For the text-containing cell, return its midpoint in (X, Y) coordinate format. 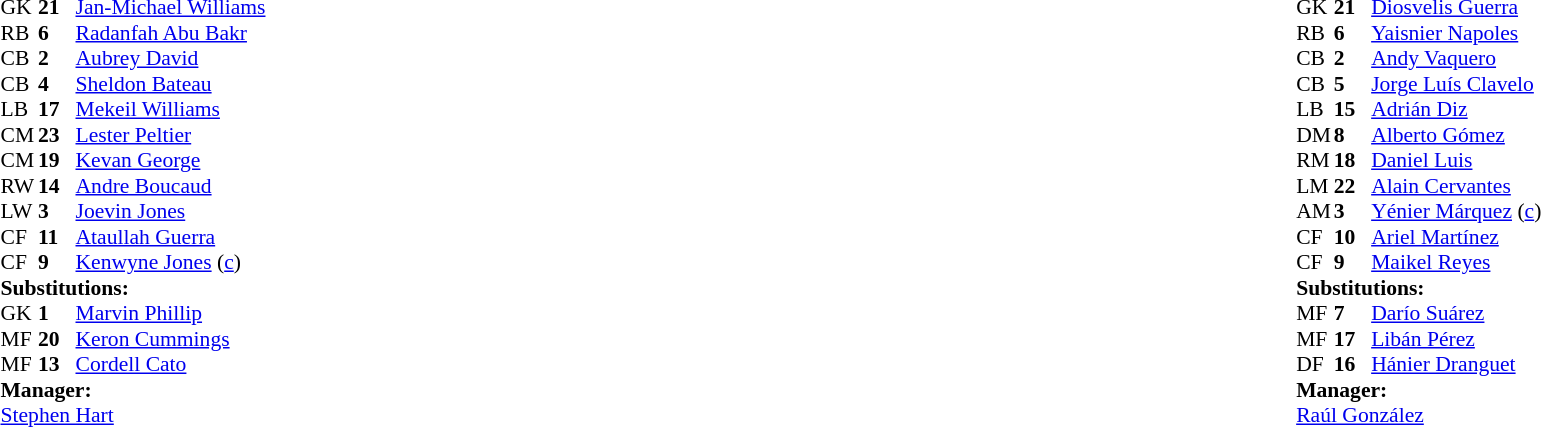
5 (1353, 84)
Daniel Luis (1456, 161)
DM (1315, 135)
8 (1353, 135)
Adrián Diz (1456, 109)
16 (1353, 365)
Libán Pérez (1456, 339)
4 (57, 84)
7 (1353, 313)
Mekeil Williams (171, 109)
DF (1315, 365)
RW (19, 186)
Cordell Cato (171, 365)
Maikel Reyes (1456, 263)
Ariel Martínez (1456, 237)
20 (57, 339)
Joevin Jones (171, 211)
Yénier Márquez (c) (1456, 211)
Yaisnier Napoles (1456, 33)
Andre Boucaud (171, 186)
14 (57, 186)
13 (57, 365)
LW (19, 211)
Radanfah Abu Bakr (171, 33)
LM (1315, 186)
Alain Cervantes (1456, 186)
19 (57, 161)
18 (1353, 161)
RM (1315, 161)
AM (1315, 211)
Ataullah Guerra (171, 237)
Darío Suárez (1456, 313)
10 (1353, 237)
Jorge Luís Clavelo (1456, 84)
11 (57, 237)
Kevan George (171, 161)
Kenwyne Jones (c) (171, 263)
23 (57, 135)
Hánier Dranguet (1456, 365)
Alberto Gómez (1456, 135)
Aubrey David (171, 59)
Andy Vaquero (1456, 59)
15 (1353, 109)
Keron Cummings (171, 339)
22 (1353, 186)
GK (19, 313)
Marvin Phillip (171, 313)
1 (57, 313)
Sheldon Bateau (171, 84)
Lester Peltier (171, 135)
